Determine the [x, y] coordinate at the center of the cell enclosing the given text.  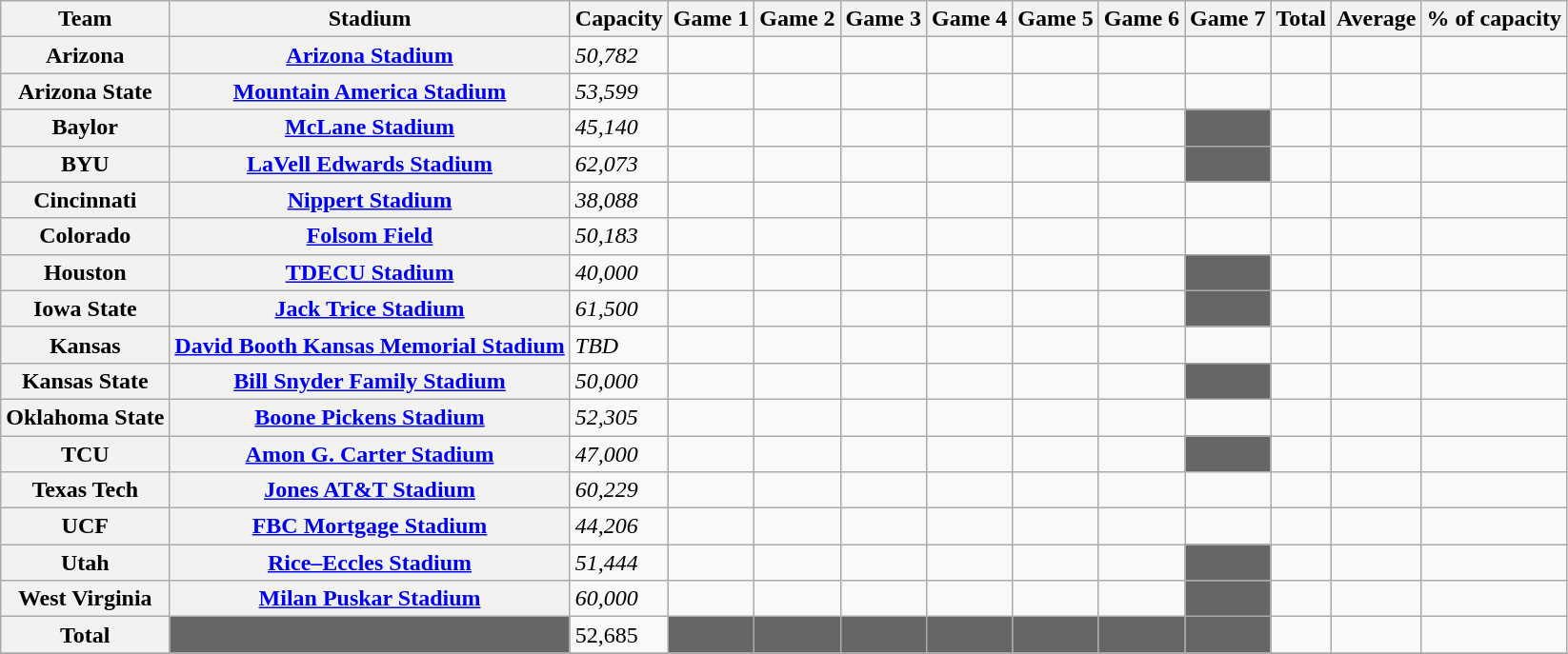
Nippert Stadium [370, 200]
50,782 [619, 55]
47,000 [619, 454]
Kansas [86, 345]
Houston [86, 272]
UCF [86, 526]
44,206 [619, 526]
Average [1376, 19]
Colorado [86, 236]
Stadium [370, 19]
Game 4 [969, 19]
Bill Snyder Family Stadium [370, 381]
Cincinnati [86, 200]
52,685 [619, 635]
BYU [86, 164]
West Virginia [86, 599]
52,305 [619, 417]
50,000 [619, 381]
Capacity [619, 19]
40,000 [619, 272]
Mountain America Stadium [370, 91]
60,000 [619, 599]
Game 5 [1055, 19]
Game 3 [883, 19]
Jones AT&T Stadium [370, 490]
60,229 [619, 490]
Iowa State [86, 308]
Texas Tech [86, 490]
TDECU Stadium [370, 272]
Jack Trice Stadium [370, 308]
Arizona Stadium [370, 55]
LaVell Edwards Stadium [370, 164]
62,073 [619, 164]
McLane Stadium [370, 128]
Folsom Field [370, 236]
Baylor [86, 128]
FBC Mortgage Stadium [370, 526]
51,444 [619, 563]
Game 6 [1141, 19]
Game 2 [797, 19]
53,599 [619, 91]
61,500 [619, 308]
TCU [86, 454]
38,088 [619, 200]
Arizona State [86, 91]
Arizona [86, 55]
Team [86, 19]
Boone Pickens Stadium [370, 417]
45,140 [619, 128]
% of capacity [1494, 19]
Oklahoma State [86, 417]
Game 7 [1228, 19]
TBD [619, 345]
Game 1 [711, 19]
50,183 [619, 236]
Kansas State [86, 381]
Milan Puskar Stadium [370, 599]
Rice–Eccles Stadium [370, 563]
David Booth Kansas Memorial Stadium [370, 345]
Amon G. Carter Stadium [370, 454]
Utah [86, 563]
